Detect which cell encompasses the target text, then output its [X, Y] center coordinate. 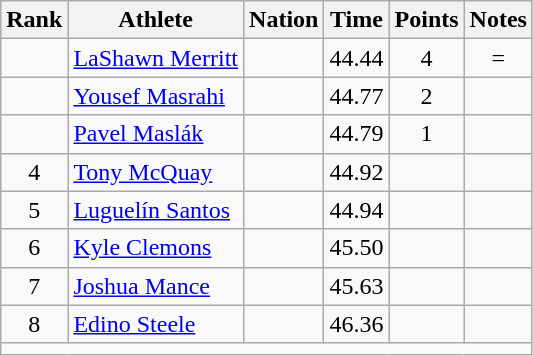
Edino Steele [156, 324]
8 [34, 324]
Time [356, 20]
Kyle Clemons [156, 248]
7 [34, 286]
Nation [284, 20]
Tony McQuay [156, 172]
6 [34, 248]
45.63 [356, 286]
44.79 [356, 134]
Points [426, 20]
Rank [34, 20]
= [498, 58]
LaShawn Merritt [156, 58]
44.44 [356, 58]
44.77 [356, 96]
45.50 [356, 248]
Pavel Maslák [156, 134]
46.36 [356, 324]
5 [34, 210]
44.94 [356, 210]
Joshua Mance [156, 286]
Notes [498, 20]
1 [426, 134]
Luguelín Santos [156, 210]
2 [426, 96]
Yousef Masrahi [156, 96]
44.92 [356, 172]
Athlete [156, 20]
